Return (x, y) of the center of cell containing provided text 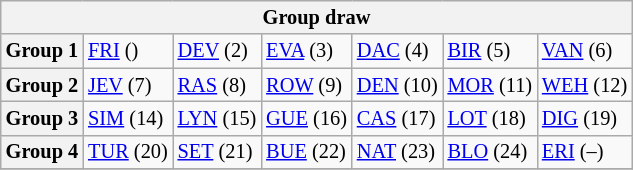
DIG (19) (584, 118)
GUE (16) (306, 118)
BUE (22) (306, 152)
EVA (3) (306, 51)
JEV (7) (128, 85)
NAT (23) (398, 152)
DAC (4) (398, 51)
BIR (5) (490, 51)
ROW (9) (306, 85)
DEV (2) (218, 51)
SIM (14) (128, 118)
LYN (15) (218, 118)
DEN (10) (398, 85)
ERI (–) (584, 152)
Group draw (316, 17)
WEH (12) (584, 85)
LOT (18) (490, 118)
VAN (6) (584, 51)
SET (21) (218, 152)
Group 2 (42, 85)
Group 4 (42, 152)
BLO (24) (490, 152)
MOR (11) (490, 85)
CAS (17) (398, 118)
RAS (8) (218, 85)
FRI () (128, 51)
Group 1 (42, 51)
Group 3 (42, 118)
TUR (20) (128, 152)
